Provide the (X, Y) coordinate of the cell's center where the given text is located.  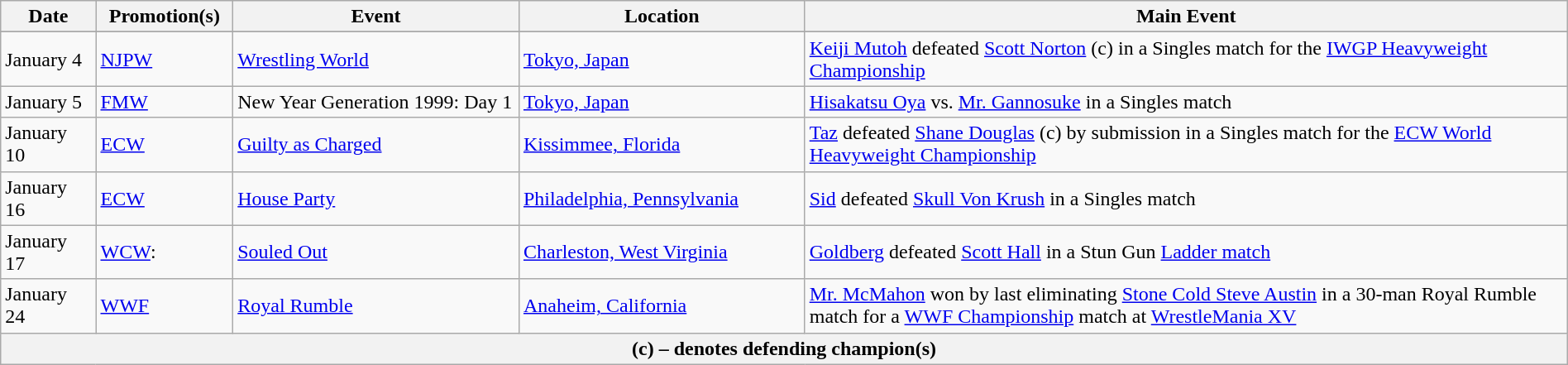
Main Event (1186, 17)
Hisakatsu Oya vs. Mr. Gannosuke in a Singles match (1186, 102)
FMW (165, 102)
Charleston, West Virginia (662, 252)
Guilty as Charged (376, 144)
New Year Generation 1999: Day 1 (376, 102)
Souled Out (376, 252)
Promotion(s) (165, 17)
WWF (165, 306)
Location (662, 17)
Keiji Mutoh defeated Scott Norton (c) in a Singles match for the IWGP Heavyweight Championship (1186, 60)
January 17 (48, 252)
House Party (376, 199)
(c) – denotes defending champion(s) (784, 348)
January 24 (48, 306)
January 10 (48, 144)
Sid defeated Skull Von Krush in a Singles match (1186, 199)
Wrestling World (376, 60)
Kissimmee, Florida (662, 144)
Date (48, 17)
NJPW (165, 60)
January 16 (48, 199)
January 5 (48, 102)
Goldberg defeated Scott Hall in a Stun Gun Ladder match (1186, 252)
Event (376, 17)
Anaheim, California (662, 306)
Philadelphia, Pennsylvania (662, 199)
Mr. McMahon won by last eliminating Stone Cold Steve Austin in a 30-man Royal Rumble match for a WWF Championship match at WrestleMania XV (1186, 306)
Royal Rumble (376, 306)
January 4 (48, 60)
WCW: (165, 252)
Taz defeated Shane Douglas (c) by submission in a Singles match for the ECW World Heavyweight Championship (1186, 144)
